Locate the cell with the specified text and output its (X, Y) center coordinate. 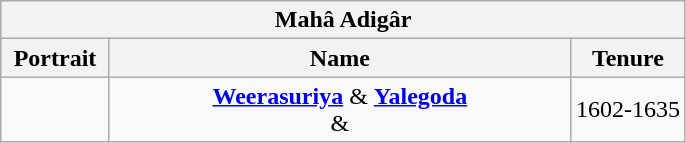
1602-1635 (628, 110)
Name (340, 58)
Portrait (56, 58)
Tenure (628, 58)
Weerasuriya & Yalegoda & (340, 110)
Mahâ Adigâr (344, 20)
